Return the (x, y) coordinate for the center point of the cell that contains the specified text.  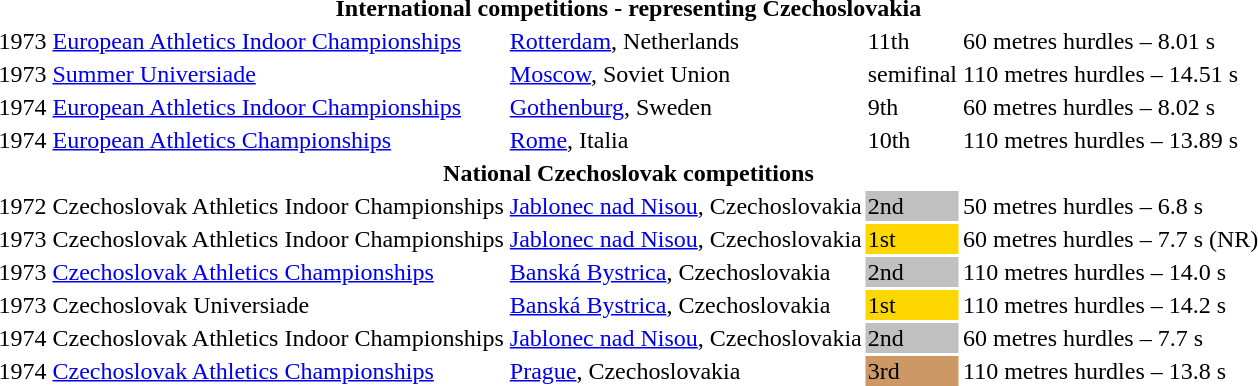
3rd (912, 371)
Summer Universiade (278, 74)
Gothenburg, Sweden (686, 107)
Rome, Italia (686, 140)
Moscow, Soviet Union (686, 74)
European Athletics Championships (278, 140)
Rotterdam, Netherlands (686, 41)
Czechoslovak Universiade (278, 305)
11th (912, 41)
10th (912, 140)
9th (912, 107)
Prague, Czechoslovakia (686, 371)
semifinal (912, 74)
